Pinpoint the cell where the given text exists, returning its (x, y) midpoint coordinate. 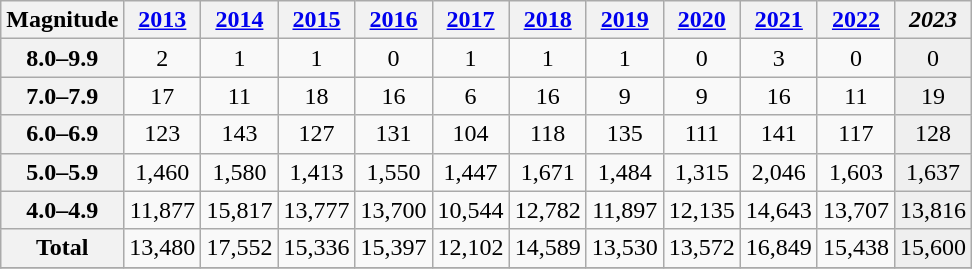
14,589 (548, 248)
15,336 (316, 248)
1,603 (856, 172)
13,572 (702, 248)
16,849 (778, 248)
2,046 (778, 172)
4.0–4.9 (62, 210)
1,637 (932, 172)
141 (778, 134)
2018 (548, 20)
1,671 (548, 172)
1,315 (702, 172)
15,817 (240, 210)
12,135 (702, 210)
10,544 (470, 210)
1,580 (240, 172)
2023 (932, 20)
2013 (162, 20)
1,447 (470, 172)
11,897 (624, 210)
104 (470, 134)
13,530 (624, 248)
128 (932, 134)
12,102 (470, 248)
17 (162, 96)
2022 (856, 20)
15,600 (932, 248)
3 (778, 58)
13,707 (856, 210)
2 (162, 58)
5.0–5.9 (62, 172)
6 (470, 96)
17,552 (240, 248)
19 (932, 96)
11,877 (162, 210)
13,816 (932, 210)
12,782 (548, 210)
2019 (624, 20)
8.0–9.9 (62, 58)
2014 (240, 20)
Total (62, 248)
15,438 (856, 248)
135 (624, 134)
2016 (394, 20)
2021 (778, 20)
117 (856, 134)
13,480 (162, 248)
123 (162, 134)
2017 (470, 20)
1,413 (316, 172)
6.0–6.9 (62, 134)
143 (240, 134)
2020 (702, 20)
1,484 (624, 172)
7.0–7.9 (62, 96)
14,643 (778, 210)
Magnitude (62, 20)
13,777 (316, 210)
2015 (316, 20)
127 (316, 134)
13,700 (394, 210)
131 (394, 134)
1,460 (162, 172)
15,397 (394, 248)
118 (548, 134)
1,550 (394, 172)
18 (316, 96)
111 (702, 134)
